From the cell containing the given text, extract its center point as [X, Y] coordinate. 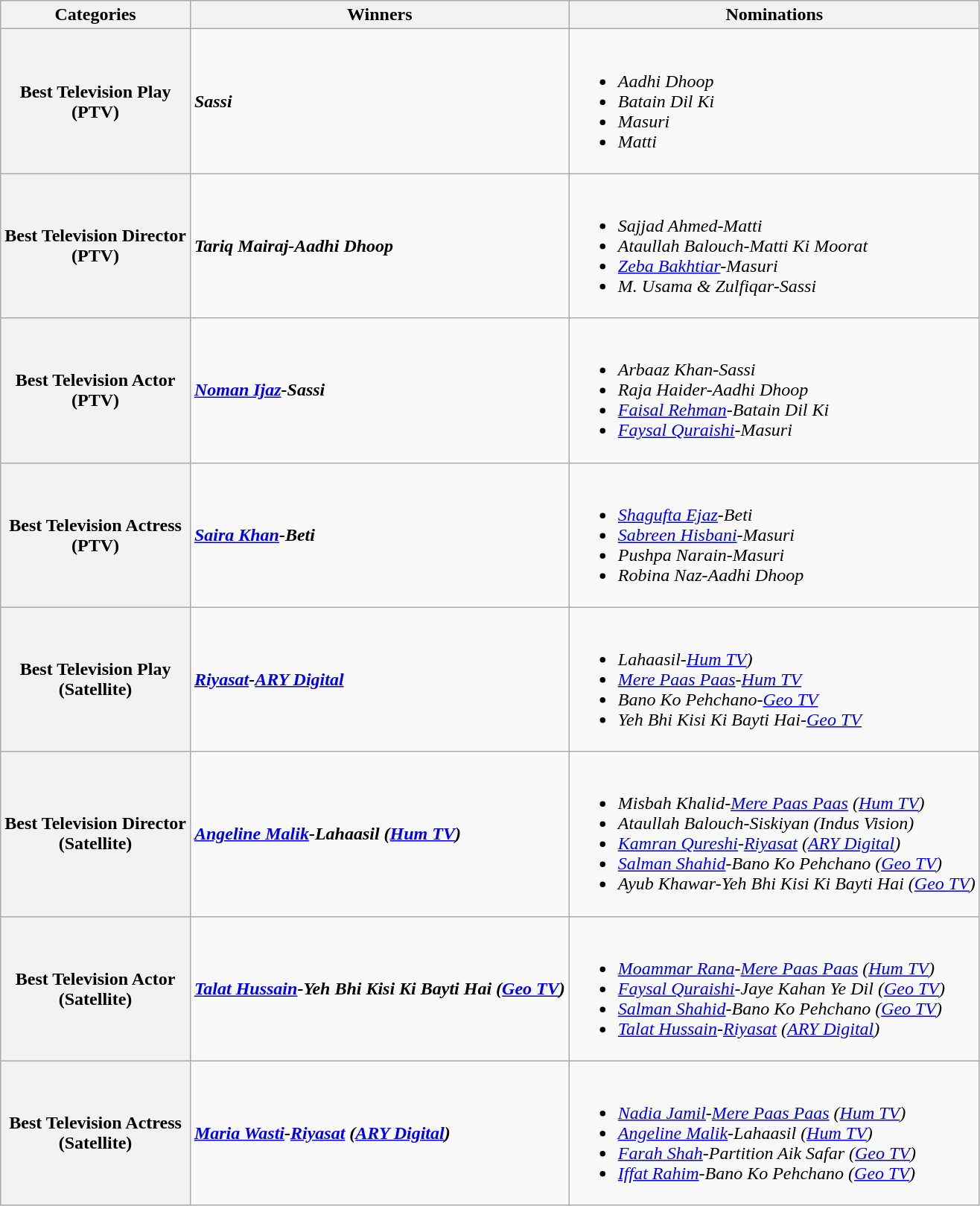
Best Television Actor (Satellite) [95, 988]
Noman Ijaz-Sassi [380, 390]
Best Television Actress (Satellite) [95, 1133]
Lahaasil-Hum TV)Mere Paas Paas-Hum TVBano Ko Pehchano-Geo TVYeh Bhi Kisi Ki Bayti Hai-Geo TV [774, 679]
Nominations [774, 15]
Maria Wasti-Riyasat (ARY Digital) [380, 1133]
Shagufta Ejaz-BetiSabreen Hisbani-MasuriPushpa Narain-MasuriRobina Naz-Aadhi Dhoop [774, 535]
Best Television Director (PTV) [95, 246]
Categories [95, 15]
Sajjad Ahmed-MattiAtaullah Balouch-Matti Ki MooratZeba Bakhtiar-MasuriM. Usama & Zulfiqar-Sassi [774, 246]
Best Television Actress (PTV) [95, 535]
Aadhi DhoopBatain Dil KiMasuriMatti [774, 101]
Nadia Jamil-Mere Paas Paas (Hum TV)Angeline Malik-Lahaasil (Hum TV)Farah Shah-Partition Aik Safar (Geo TV)Iffat Rahim-Bano Ko Pehchano (Geo TV) [774, 1133]
Best Television Director(Satellite) [95, 834]
Arbaaz Khan-SassiRaja Haider-Aadhi DhoopFaisal Rehman-Batain Dil KiFaysal Quraishi-Masuri [774, 390]
Best Television Play(Satellite) [95, 679]
Best Television Play (PTV) [95, 101]
Riyasat-ARY Digital [380, 679]
Talat Hussain-Yeh Bhi Kisi Ki Bayti Hai (Geo TV) [380, 988]
Winners [380, 15]
Angeline Malik-Lahaasil (Hum TV) [380, 834]
Best Television Actor (PTV) [95, 390]
Saira Khan-Beti [380, 535]
Sassi [380, 101]
Tariq Mairaj-Aadhi Dhoop [380, 246]
